Return [x, y] of the center of cell containing provided text 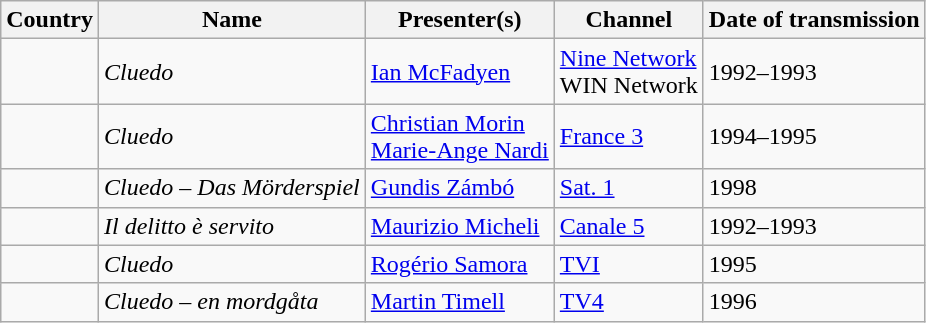
Martin Timell [460, 302]
Cluedo – Das Mörderspiel [232, 188]
Gundis Zámbó [460, 188]
1994–1995 [814, 136]
Cluedo – en mordgåta [232, 302]
Country [50, 20]
1996 [814, 302]
TV4 [628, 302]
Rogério Samora [460, 264]
TVI [628, 264]
1995 [814, 264]
Canale 5 [628, 226]
Christian MorinMarie-Ange Nardi [460, 136]
Channel [628, 20]
France 3 [628, 136]
Nine NetworkWIN Network [628, 72]
1998 [814, 188]
Date of transmission [814, 20]
Il delitto è servito [232, 226]
Name [232, 20]
Presenter(s) [460, 20]
Ian McFadyen [460, 72]
Maurizio Micheli [460, 226]
Sat. 1 [628, 188]
